Find where the given text appears and provide that cell's center as [X, Y] coordinate. 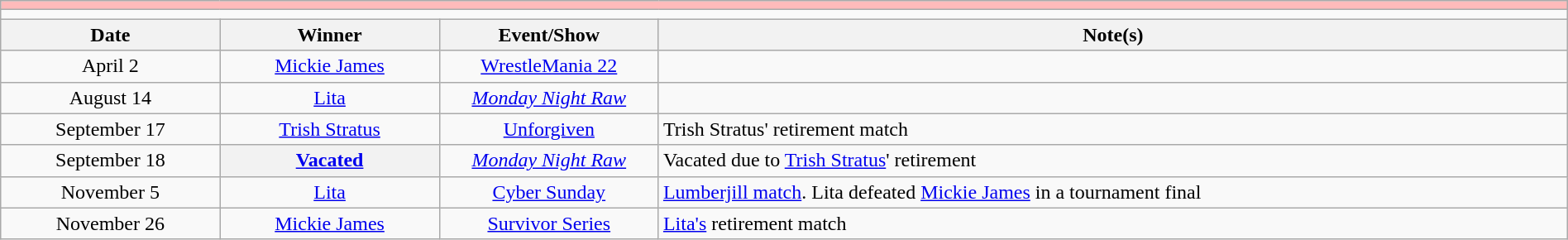
WrestleMania 22 [549, 66]
April 2 [111, 66]
Cyber Sunday [549, 192]
Note(s) [1113, 35]
Lita's retirement match [1113, 223]
November 5 [111, 192]
Event/Show [549, 35]
Trish Stratus [329, 129]
August 14 [111, 98]
Survivor Series [549, 223]
November 26 [111, 223]
September 18 [111, 161]
Winner [329, 35]
Vacated [329, 161]
Lumberjill match. Lita defeated Mickie James in a tournament final [1113, 192]
Vacated due to Trish Stratus' retirement [1113, 161]
Date [111, 35]
Unforgiven [549, 129]
September 17 [111, 129]
Trish Stratus' retirement match [1113, 129]
